Extract the [x, y] coordinate from the center of the cell holding the provided text.  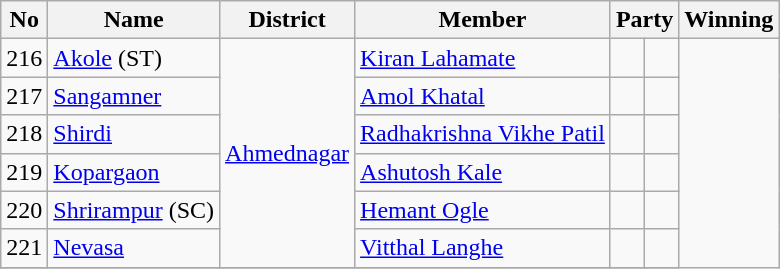
Member [483, 20]
216 [24, 58]
219 [24, 172]
217 [24, 96]
Vitthal Langhe [483, 248]
Nevasa [134, 248]
Kiran Lahamate [483, 58]
218 [24, 134]
Kopargaon [134, 172]
Shirdi [134, 134]
Party [644, 20]
Hemant Ogle [483, 210]
Radhakrishna Vikhe Patil [483, 134]
Ahmednagar [288, 153]
District [288, 20]
Shrirampur (SC) [134, 210]
Sangamner [134, 96]
221 [24, 248]
Name [134, 20]
Akole (ST) [134, 58]
Ashutosh Kale [483, 172]
220 [24, 210]
No [24, 20]
Winning [729, 20]
Amol Khatal [483, 96]
